Provide the (X, Y) coordinate of the cell's center where the given text is located.  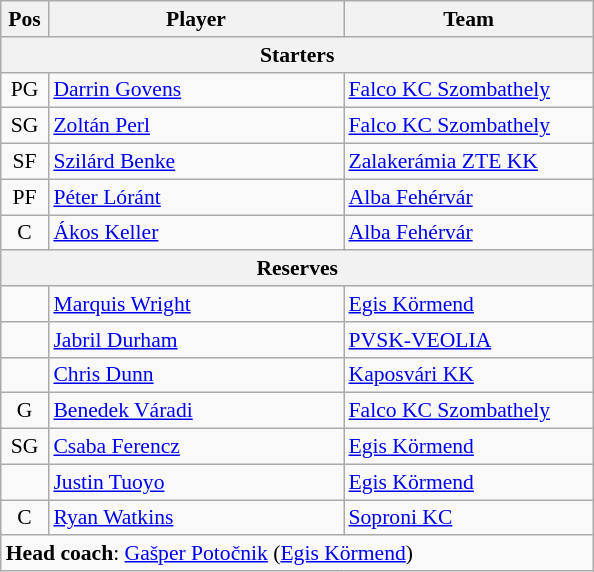
Darrin Govens (196, 90)
SF (25, 162)
Reserves (298, 269)
Pos (25, 19)
Soproni KC (469, 518)
Head coach: Gašper Potočnik (Egis Körmend) (298, 554)
Team (469, 19)
Chris Dunn (196, 375)
Kaposvári KK (469, 375)
Benedek Váradi (196, 411)
Zalakerámia ZTE KK (469, 162)
Ákos Keller (196, 233)
Ryan Watkins (196, 518)
G (25, 411)
Zoltán Perl (196, 126)
Marquis Wright (196, 304)
Csaba Ferencz (196, 447)
Jabril Durham (196, 340)
Péter Lóránt (196, 197)
PF (25, 197)
PG (25, 90)
Starters (298, 55)
Justin Tuoyo (196, 482)
Szilárd Benke (196, 162)
PVSK-VEOLIA (469, 340)
Player (196, 19)
